Detect which cell encompasses the target text, then output its [x, y] center coordinate. 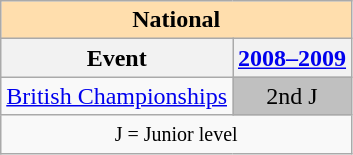
British Championships [117, 96]
National [176, 20]
Event [117, 58]
2nd J [292, 96]
2008–2009 [292, 58]
J = Junior level [176, 134]
